Provide the [x, y] coordinate of the cell's center where the given text is located.  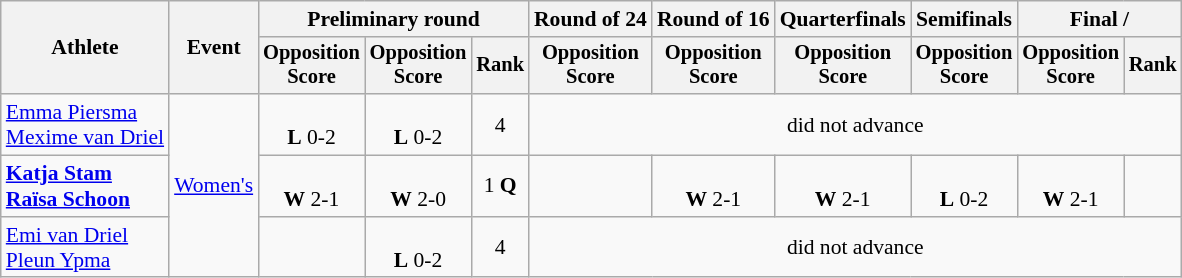
Round of 24 [590, 19]
Preliminary round [394, 19]
Quarterfinals [843, 19]
Katja StamRaïsa Schoon [85, 186]
Emi van DrielPleun Ypma [85, 248]
Women's [214, 186]
Athlete [85, 48]
Round of 16 [714, 19]
Event [214, 48]
W 2-0 [418, 186]
Final / [1099, 19]
Semifinals [964, 19]
Emma PiersmaMexime van Driel [85, 124]
1 Q [500, 186]
